Return [X, Y] of the center of cell containing provided text 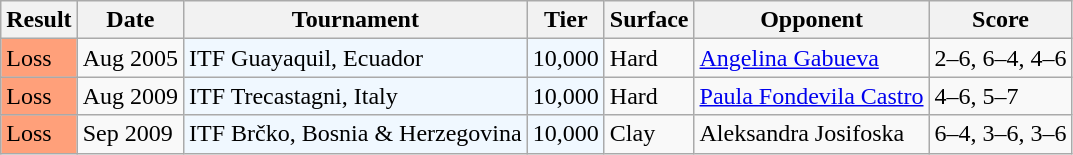
Angelina Gabueva [812, 58]
Result [39, 20]
ITF Trecastagni, Italy [356, 96]
Date [130, 20]
ITF Brčko, Bosnia & Herzegovina [356, 134]
2–6, 6–4, 4–6 [1000, 58]
4–6, 5–7 [1000, 96]
Aug 2005 [130, 58]
Tournament [356, 20]
Sep 2009 [130, 134]
Clay [649, 134]
Score [1000, 20]
Aleksandra Josifoska [812, 134]
Tier [566, 20]
6–4, 3–6, 3–6 [1000, 134]
Surface [649, 20]
Aug 2009 [130, 96]
Paula Fondevila Castro [812, 96]
Opponent [812, 20]
ITF Guayaquil, Ecuador [356, 58]
